Return the (X, Y) coordinate for the center point of the cell that contains the specified text.  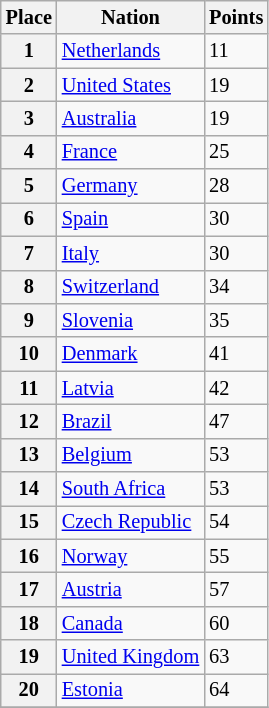
Points (236, 17)
7 (29, 253)
Norway (130, 556)
1 (29, 51)
2 (29, 85)
Latvia (130, 388)
France (130, 152)
4 (29, 152)
Place (29, 17)
Czech Republic (130, 522)
Brazil (130, 421)
17 (29, 589)
Nation (130, 17)
18 (29, 623)
Canada (130, 623)
42 (236, 388)
41 (236, 354)
20 (29, 690)
3 (29, 118)
10 (29, 354)
35 (236, 320)
Spain (130, 219)
9 (29, 320)
8 (29, 287)
United States (130, 85)
Slovenia (130, 320)
47 (236, 421)
Estonia (130, 690)
Germany (130, 186)
Austria (130, 589)
Netherlands (130, 51)
Switzerland (130, 287)
57 (236, 589)
16 (29, 556)
63 (236, 657)
Belgium (130, 455)
60 (236, 623)
Denmark (130, 354)
Italy (130, 253)
55 (236, 556)
64 (236, 690)
South Africa (130, 489)
12 (29, 421)
6 (29, 219)
5 (29, 186)
Australia (130, 118)
34 (236, 287)
13 (29, 455)
15 (29, 522)
United Kingdom (130, 657)
54 (236, 522)
14 (29, 489)
28 (236, 186)
25 (236, 152)
